Identify which cell holds the provided text, then report its [x, y] central coordinate. 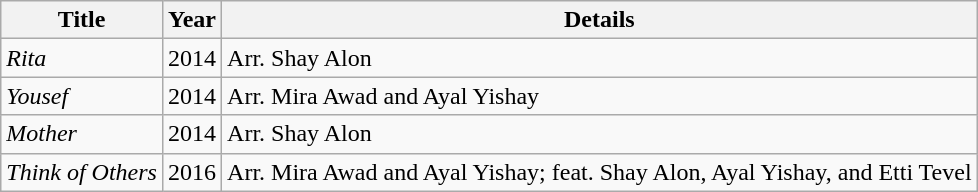
Mother [82, 134]
Arr. Mira Awad and Ayal Yishay [600, 96]
Think of Others [82, 172]
2016 [192, 172]
Title [82, 20]
Year [192, 20]
Rita [82, 58]
Yousef [82, 96]
Arr. Mira Awad and Ayal Yishay; feat. Shay Alon, Ayal Yishay, and Etti Tevel [600, 172]
Details [600, 20]
